Scan for the cell matching the given text and deliver its [x, y] coordinate at center. 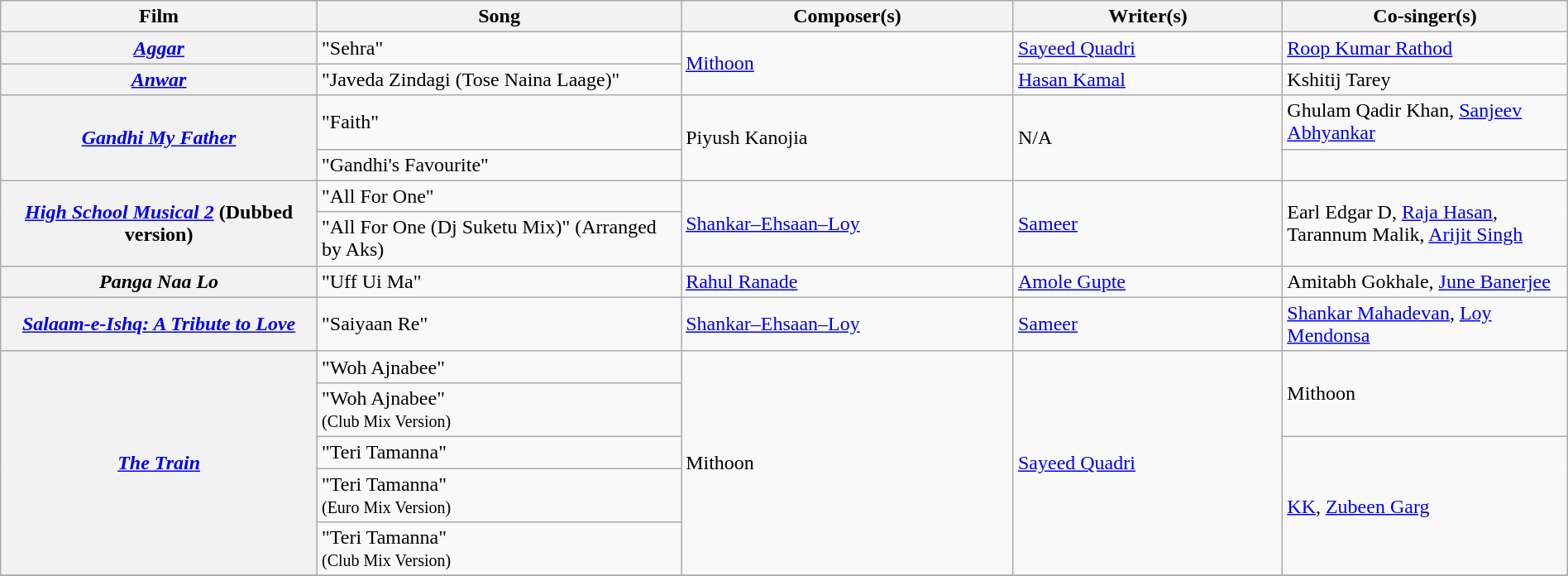
"Faith" [499, 122]
"Woh Ajnabee" [499, 367]
"Gandhi's Favourite" [499, 165]
KK, Zubeen Garg [1425, 506]
Song [499, 17]
Gandhi My Father [159, 137]
"Teri Tamanna"(Euro Mix Version) [499, 495]
Ghulam Qadir Khan, Sanjeev Abhyankar [1425, 122]
Piyush Kanojia [848, 137]
Roop Kumar Rathod [1425, 48]
"All For One" [499, 196]
"Teri Tamanna"(Club Mix Version) [499, 550]
Composer(s) [848, 17]
N/A [1148, 137]
Shankar Mahadevan, Loy Mendonsa [1425, 324]
"All For One (Dj Suketu Mix)" (Arranged by Aks) [499, 238]
"Javeda Zindagi (Tose Naina Laage)" [499, 79]
Rahul Ranade [848, 281]
Amitabh Gokhale, June Banerjee [1425, 281]
Co-singer(s) [1425, 17]
Amole Gupte [1148, 281]
Salaam-e-Ishq: A Tribute to Love [159, 324]
Kshitij Tarey [1425, 79]
Aggar [159, 48]
Film [159, 17]
Earl Edgar D, Raja Hasan, Tarannum Malik, Arijit Singh [1425, 223]
High School Musical 2 (Dubbed version) [159, 223]
"Teri Tamanna" [499, 452]
"Sehra" [499, 48]
"Woh Ajnabee"(Club Mix Version) [499, 409]
"Uff Ui Ma" [499, 281]
Writer(s) [1148, 17]
The Train [159, 463]
"Saiyaan Re" [499, 324]
Hasan Kamal [1148, 79]
Panga Naa Lo [159, 281]
Anwar [159, 79]
